Return [X, Y] of the center of cell containing provided text 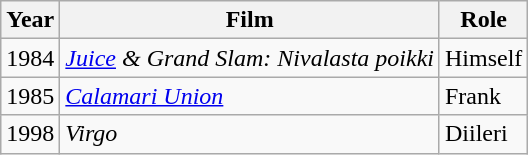
1984 [30, 58]
Juice & Grand Slam: Nivalasta poikki [250, 58]
Diileri [483, 134]
1985 [30, 96]
1998 [30, 134]
Role [483, 20]
Film [250, 20]
Year [30, 20]
Frank [483, 96]
Calamari Union [250, 96]
Virgo [250, 134]
Himself [483, 58]
